Search for the cell housing the specified text and yield its [X, Y] center coordinate. 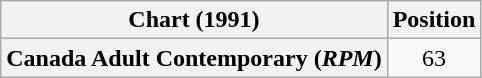
63 [434, 58]
Chart (1991) [194, 20]
Canada Adult Contemporary (RPM) [194, 58]
Position [434, 20]
